Search for the cell housing the specified text and yield its [X, Y] center coordinate. 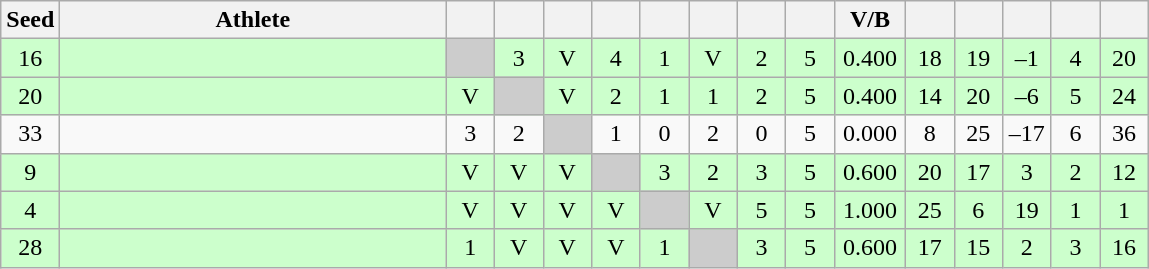
V/B [870, 20]
Athlete [253, 20]
–1 [1028, 58]
36 [1124, 134]
18 [930, 58]
1.000 [870, 210]
Seed [30, 20]
0.000 [870, 134]
15 [978, 248]
12 [1124, 172]
8 [930, 134]
28 [30, 248]
9 [30, 172]
14 [930, 96]
–17 [1028, 134]
24 [1124, 96]
–6 [1028, 96]
33 [30, 134]
